Find where the given text appears and provide that cell's center as (x, y) coordinate. 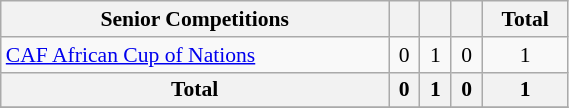
Senior Competitions (195, 19)
CAF African Cup of Nations (195, 55)
